For the text-containing cell, return its midpoint in (x, y) coordinate format. 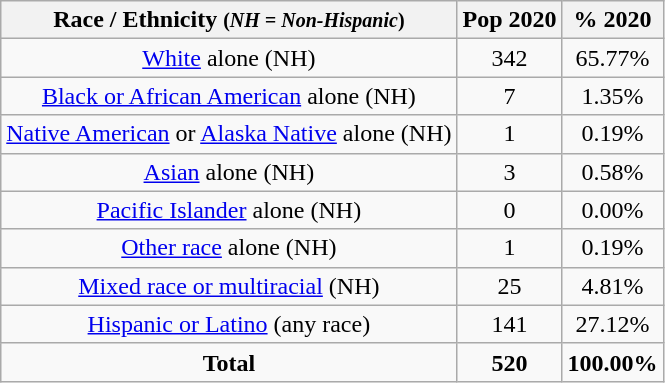
65.77% (612, 58)
Black or African American alone (NH) (229, 96)
25 (510, 286)
27.12% (612, 324)
0.00% (612, 210)
Race / Ethnicity (NH = Non-Hispanic) (229, 20)
0 (510, 210)
0.58% (612, 172)
Other race alone (NH) (229, 248)
100.00% (612, 362)
White alone (NH) (229, 58)
Asian alone (NH) (229, 172)
3 (510, 172)
% 2020 (612, 20)
1.35% (612, 96)
Pop 2020 (510, 20)
342 (510, 58)
141 (510, 324)
Total (229, 362)
Pacific Islander alone (NH) (229, 210)
Mixed race or multiracial (NH) (229, 286)
Native American or Alaska Native alone (NH) (229, 134)
4.81% (612, 286)
Hispanic or Latino (any race) (229, 324)
7 (510, 96)
520 (510, 362)
